Return the [X, Y] coordinate for the center point of the cell that contains the specified text.  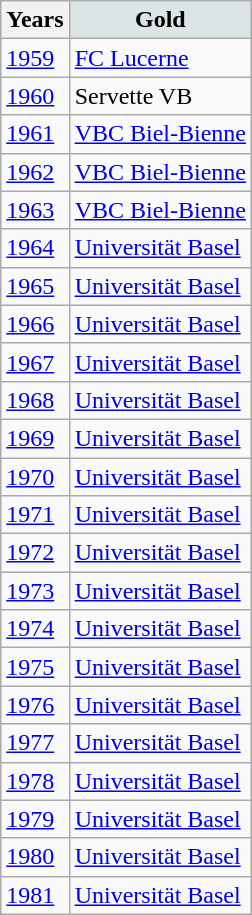
1975 [35, 667]
Years [35, 20]
1977 [35, 743]
1961 [35, 134]
1970 [35, 477]
FC Lucerne [160, 58]
1960 [35, 96]
1969 [35, 438]
1967 [35, 362]
1959 [35, 58]
1966 [35, 324]
1968 [35, 400]
1964 [35, 248]
1971 [35, 515]
1963 [35, 210]
1965 [35, 286]
Gold [160, 20]
1980 [35, 857]
Servette VB [160, 96]
1981 [35, 895]
1973 [35, 591]
1979 [35, 819]
1962 [35, 172]
1972 [35, 553]
1978 [35, 781]
1974 [35, 629]
1976 [35, 705]
